Detect which cell encompasses the target text, then output its (x, y) center coordinate. 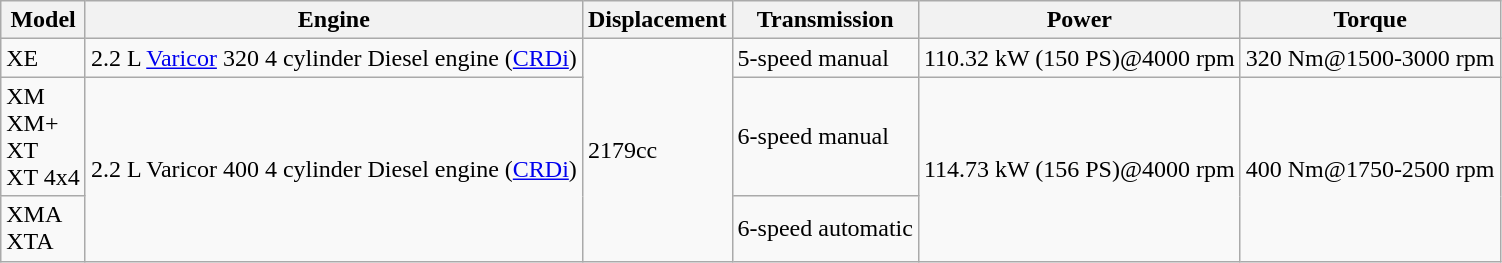
320 Nm@1500-3000 rpm (1370, 58)
110.32 kW (150 PS)@4000 rpm (1079, 58)
XMXM+XTXT 4x4 (44, 136)
114.73 kW (156 PS)@4000 rpm (1079, 169)
Engine (334, 20)
6-speed manual (825, 136)
XMAXTA (44, 228)
2.2 L Varicor 320 4 cylinder Diesel engine (CRDi) (334, 58)
6-speed automatic (825, 228)
Power (1079, 20)
5-speed manual (825, 58)
Torque (1370, 20)
2.2 L Varicor 400 4 cylinder Diesel engine (CRDi) (334, 169)
Model (44, 20)
2179cc (657, 150)
XE (44, 58)
Transmission (825, 20)
Displacement (657, 20)
400 Nm@1750-2500 rpm (1370, 169)
